Pinpoint the cell where the given text exists, returning its (X, Y) midpoint coordinate. 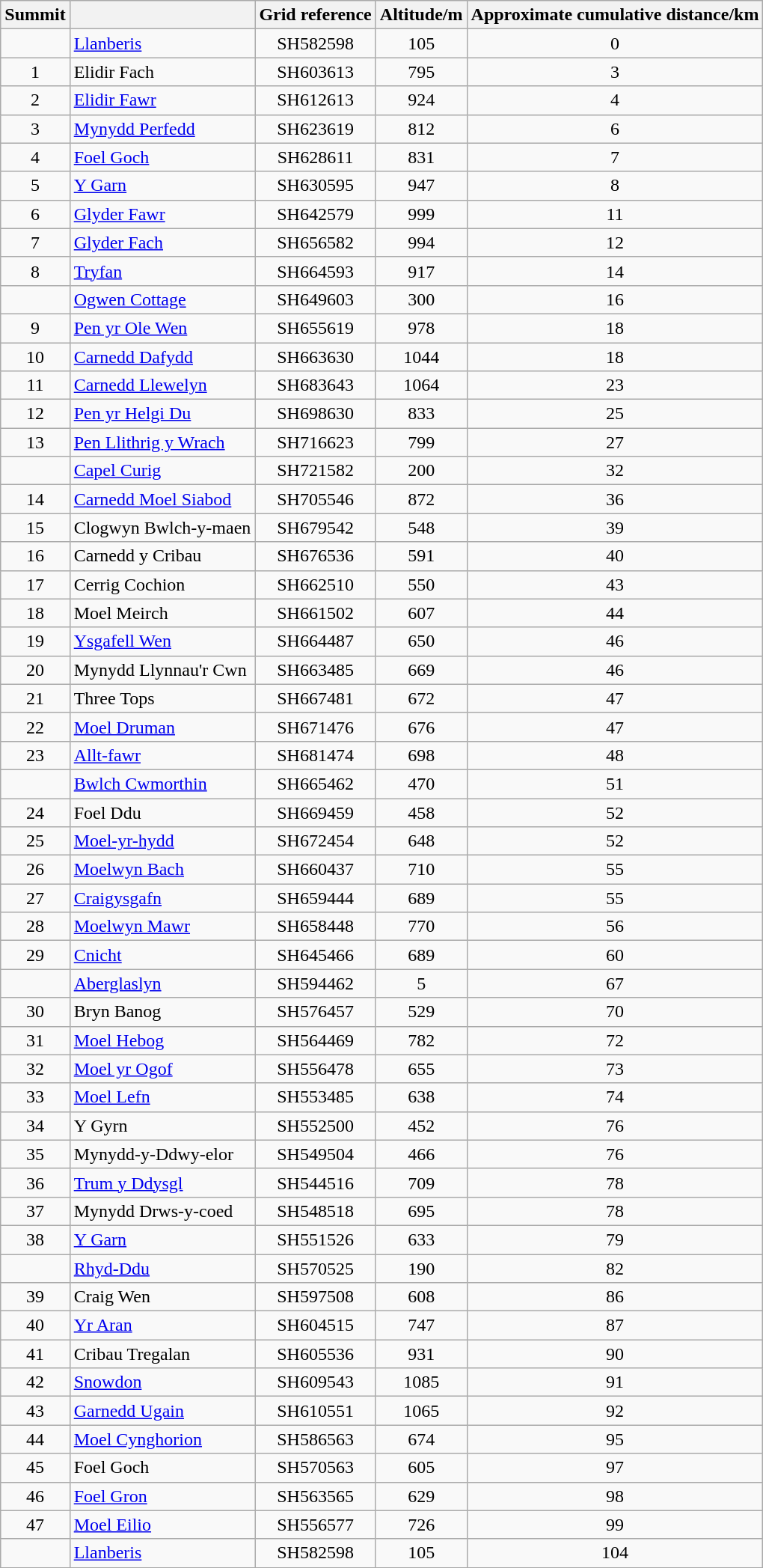
87 (615, 1326)
SH662510 (316, 585)
Moelwyn Bach (162, 870)
931 (421, 1354)
45 (35, 1468)
Cnicht (162, 955)
SH586563 (316, 1439)
Moel Lefn (162, 1097)
Craig Wen (162, 1297)
655 (421, 1069)
770 (421, 927)
674 (421, 1439)
638 (421, 1097)
SH663630 (316, 357)
SH610551 (316, 1411)
92 (615, 1411)
28 (35, 927)
SH664593 (316, 271)
56 (615, 927)
Moel Eilio (162, 1525)
21 (35, 698)
41 (35, 1354)
SH658448 (316, 927)
SH660437 (316, 870)
648 (421, 841)
Cribau Tregalan (162, 1354)
104 (615, 1553)
591 (421, 556)
SH570563 (316, 1468)
Foel Ddu (162, 812)
607 (421, 613)
10 (35, 357)
SH612613 (316, 100)
SH716623 (316, 442)
466 (421, 1154)
SH655619 (316, 328)
799 (421, 442)
95 (615, 1439)
SH548518 (316, 1211)
Ysgafell Wen (162, 641)
Capel Curig (162, 471)
Bwlch Cwmorthin (162, 784)
978 (421, 328)
Grid reference (316, 15)
Foel Gron (162, 1496)
710 (421, 870)
190 (421, 1269)
633 (421, 1239)
1085 (421, 1382)
Garnedd Ugain (162, 1411)
42 (35, 1382)
SH563565 (316, 1496)
SH667481 (316, 698)
Moel Cynghorion (162, 1439)
82 (615, 1269)
SH659444 (316, 898)
Moel Druman (162, 727)
SH594462 (316, 983)
SH649603 (316, 299)
Aberglaslyn (162, 983)
605 (421, 1468)
35 (35, 1154)
Craigysgafn (162, 898)
Carnedd Dafydd (162, 357)
SH630595 (316, 186)
SH663485 (316, 670)
SH665462 (316, 784)
795 (421, 72)
Moel Hebog (162, 1040)
SH679542 (316, 528)
Carnedd Moel Siabod (162, 499)
872 (421, 499)
37 (35, 1211)
Summit (35, 15)
833 (421, 414)
90 (615, 1354)
SH672454 (316, 841)
Carnedd Llewelyn (162, 385)
SH669459 (316, 812)
34 (35, 1126)
73 (615, 1069)
SH556478 (316, 1069)
Mynydd Drws-y-coed (162, 1211)
470 (421, 784)
812 (421, 129)
SH681474 (316, 755)
650 (421, 641)
Allt-fawr (162, 755)
86 (615, 1297)
31 (35, 1040)
SH556577 (316, 1525)
24 (35, 812)
200 (421, 471)
Glyder Fach (162, 242)
Carnedd y Cribau (162, 556)
0 (615, 43)
Glyder Fawr (162, 214)
70 (615, 1012)
1044 (421, 357)
SH664487 (316, 641)
Elidir Fawr (162, 100)
17 (35, 585)
SH605536 (316, 1354)
15 (35, 528)
Tryfan (162, 271)
629 (421, 1496)
SH553485 (316, 1097)
SH671476 (316, 727)
1065 (421, 1411)
48 (615, 755)
Snowdon (162, 1382)
994 (421, 242)
669 (421, 670)
SH705546 (316, 499)
1064 (421, 385)
695 (421, 1211)
33 (35, 1097)
99 (615, 1525)
Pen yr Ole Wen (162, 328)
Altitude/m (421, 15)
529 (421, 1012)
SH645466 (316, 955)
Mynydd-y-Ddwy-elor (162, 1154)
SH721582 (316, 471)
79 (615, 1239)
SH656582 (316, 242)
Mynydd Llynnau'r Cwn (162, 670)
458 (421, 812)
51 (615, 784)
709 (421, 1183)
947 (421, 186)
999 (421, 214)
67 (615, 983)
782 (421, 1040)
Three Tops (162, 698)
672 (421, 698)
98 (615, 1496)
SH683643 (316, 385)
Pen Llithrig y Wrach (162, 442)
608 (421, 1297)
831 (421, 157)
Trum y Ddysgl (162, 1183)
SH576457 (316, 1012)
1 (35, 72)
2 (35, 100)
SH549504 (316, 1154)
SH642579 (316, 214)
SH609543 (316, 1382)
SH604515 (316, 1326)
Moel Meirch (162, 613)
Cerrig Cochion (162, 585)
Moel yr Ogof (162, 1069)
Pen yr Helgi Du (162, 414)
Mynydd Perfedd (162, 129)
97 (615, 1468)
Elidir Fach (162, 72)
924 (421, 100)
Moelwyn Mawr (162, 927)
Yr Aran (162, 1326)
72 (615, 1040)
SH628611 (316, 157)
SH564469 (316, 1040)
SH623619 (316, 129)
9 (35, 328)
30 (35, 1012)
SH603613 (316, 72)
Bryn Banog (162, 1012)
26 (35, 870)
917 (421, 271)
Moel-yr-hydd (162, 841)
SH597508 (316, 1297)
SH698630 (316, 414)
91 (615, 1382)
726 (421, 1525)
SH551526 (316, 1239)
SH570525 (316, 1269)
698 (421, 755)
Clogwyn Bwlch-y-maen (162, 528)
548 (421, 528)
13 (35, 442)
747 (421, 1326)
SH552500 (316, 1126)
SH544516 (316, 1183)
Approximate cumulative distance/km (615, 15)
22 (35, 727)
550 (421, 585)
19 (35, 641)
676 (421, 727)
Rhyd-Ddu (162, 1269)
SH661502 (316, 613)
60 (615, 955)
29 (35, 955)
Ogwen Cottage (162, 299)
20 (35, 670)
38 (35, 1239)
300 (421, 299)
SH676536 (316, 556)
74 (615, 1097)
Y Gyrn (162, 1126)
452 (421, 1126)
